Capture the cell that displays the provided text and extract its [x, y] central coordinate. 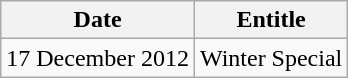
Entitle [270, 20]
17 December 2012 [98, 58]
Winter Special [270, 58]
Date [98, 20]
